Scan for the cell matching the given text and deliver its [x, y] coordinate at center. 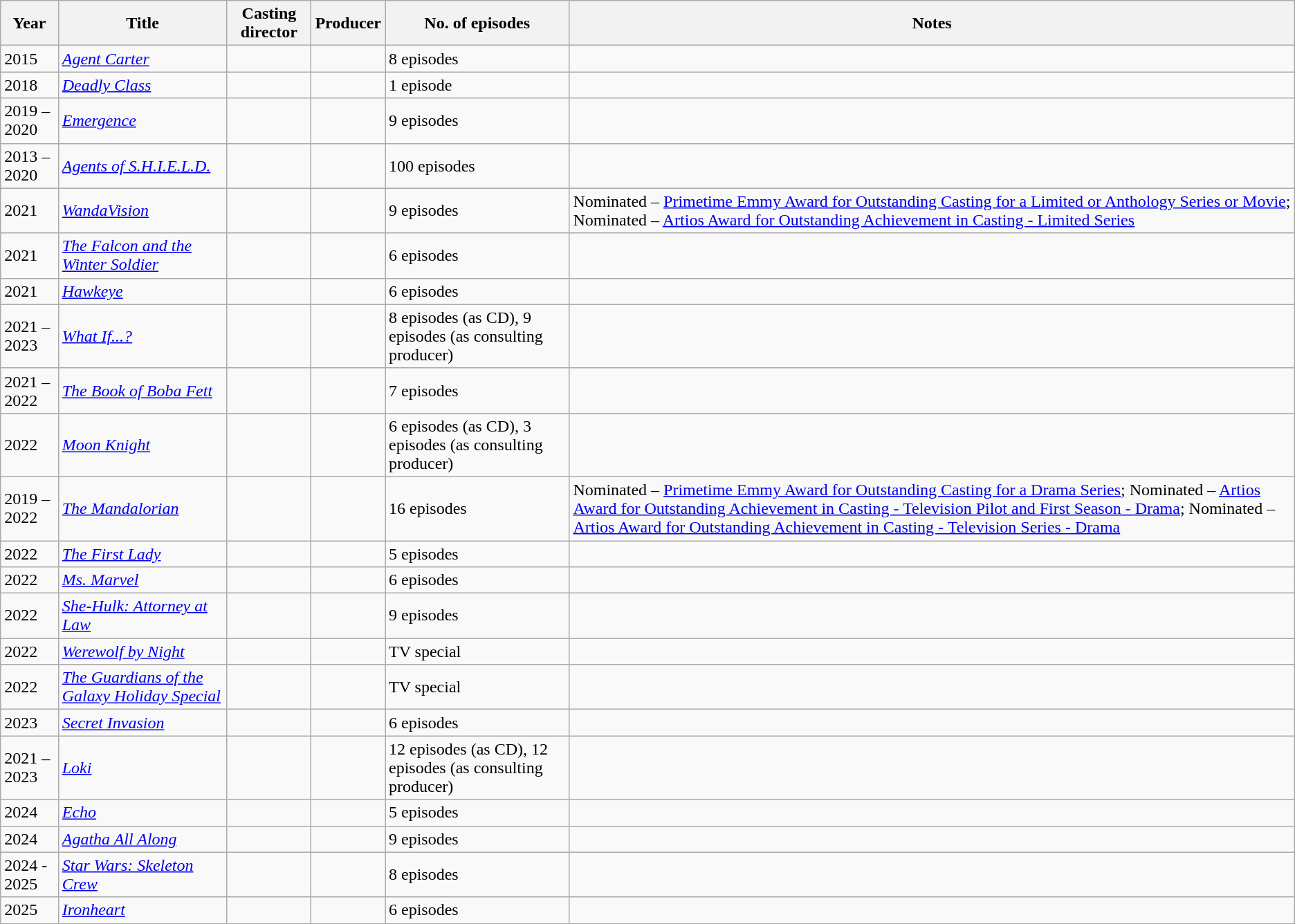
Year [29, 24]
Star Wars: Skeleton Crew [143, 874]
Ironheart [143, 910]
2015 [29, 59]
1 episode [477, 85]
Loki [143, 768]
2025 [29, 910]
Agatha All Along [143, 839]
8 episodes (as CD), 9 episodes (as consulting producer) [477, 336]
Agents of S.H.I.E.L.D. [143, 166]
2013 – 2020 [29, 166]
The Book of Boba Fett [143, 390]
6 episodes (as CD), 3 episodes (as consulting producer) [477, 445]
What If...? [143, 336]
Ms. Marvel [143, 580]
Agent Carter [143, 59]
She-Hulk: Attorney at Law [143, 616]
Secret Invasion [143, 723]
2024 - 2025 [29, 874]
2018 [29, 85]
The First Lady [143, 554]
Producer [349, 24]
Casting director [269, 24]
Hawkeye [143, 291]
7 episodes [477, 390]
Emergence [143, 120]
Echo [143, 813]
12 episodes (as CD), 12 episodes (as consulting producer) [477, 768]
2019 – 2020 [29, 120]
No. of episodes [477, 24]
2021 – 2022 [29, 390]
Deadly Class [143, 85]
Werewolf by Night [143, 652]
2019 – 2022 [29, 508]
2023 [29, 723]
Title [143, 24]
The Falcon and the Winter Soldier [143, 256]
The Mandalorian [143, 508]
Moon Knight [143, 445]
Notes [932, 24]
The Guardians of the Galaxy Holiday Special [143, 687]
WandaVision [143, 210]
100 episodes [477, 166]
16 episodes [477, 508]
